From the cell containing the given text, extract its center point as (x, y) coordinate. 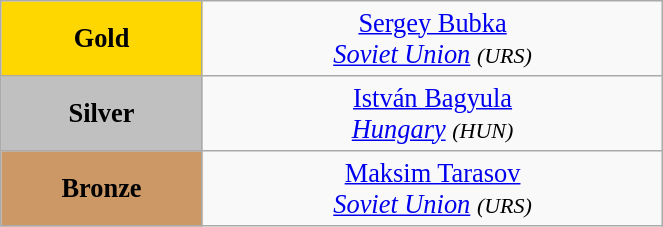
Sergey BubkaSoviet Union (URS) (432, 38)
Gold (102, 38)
Maksim TarasovSoviet Union (URS) (432, 188)
Bronze (102, 188)
Silver (102, 112)
István BagyulaHungary (HUN) (432, 112)
